Scan for the cell matching the given text and deliver its [X, Y] coordinate at center. 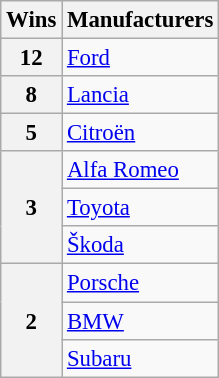
Toyota [140, 208]
12 [32, 58]
8 [32, 95]
Alfa Romeo [140, 170]
BMW [140, 321]
Lancia [140, 95]
Citroën [140, 133]
Ford [140, 58]
2 [32, 320]
3 [32, 208]
Škoda [140, 245]
5 [32, 133]
Subaru [140, 358]
Manufacturers [140, 20]
Porsche [140, 283]
Wins [32, 20]
